Provide the (X, Y) coordinate of the cell's center where the given text is located.  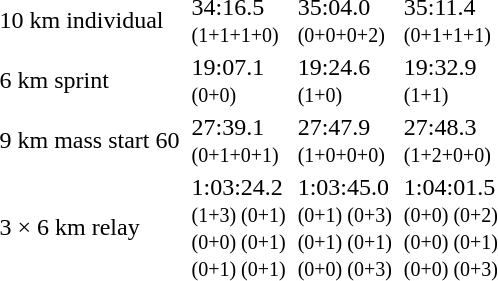
19:07.1(0+0) (238, 80)
27:39.1(0+1+0+1) (238, 140)
19:24.6(1+0) (344, 80)
27:47.9(1+0+0+0) (344, 140)
